Detect which cell encompasses the target text, then output its (x, y) center coordinate. 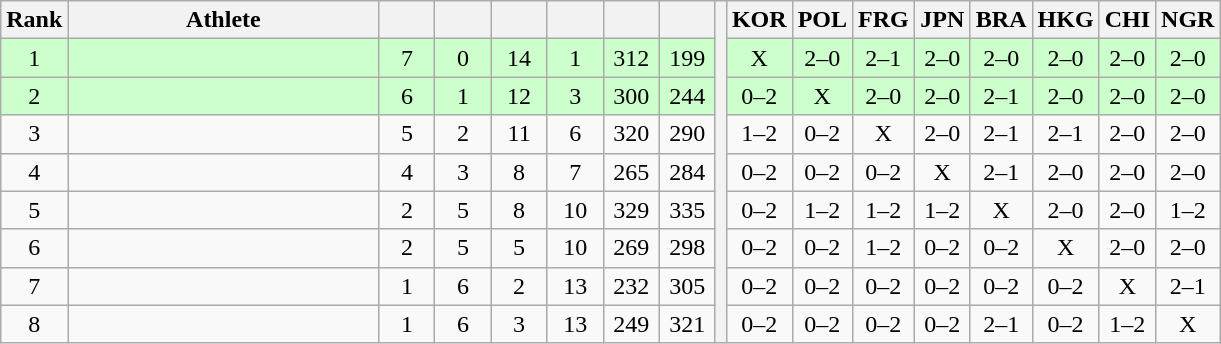
290 (687, 134)
KOR (759, 20)
321 (687, 324)
335 (687, 210)
305 (687, 286)
249 (631, 324)
Rank (34, 20)
0 (463, 58)
Athlete (224, 20)
FRG (883, 20)
298 (687, 248)
12 (519, 96)
NGR (1188, 20)
244 (687, 96)
JPN (942, 20)
HKG (1066, 20)
269 (631, 248)
320 (631, 134)
199 (687, 58)
14 (519, 58)
265 (631, 172)
POL (822, 20)
312 (631, 58)
CHI (1127, 20)
11 (519, 134)
300 (631, 96)
232 (631, 286)
BRA (1001, 20)
329 (631, 210)
284 (687, 172)
